Identify which cell holds the provided text, then report its [x, y] central coordinate. 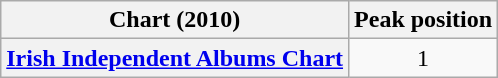
Chart (2010) [175, 20]
Irish Independent Albums Chart [175, 58]
Peak position [424, 20]
1 [424, 58]
